Capture the cell that displays the provided text and extract its (x, y) central coordinate. 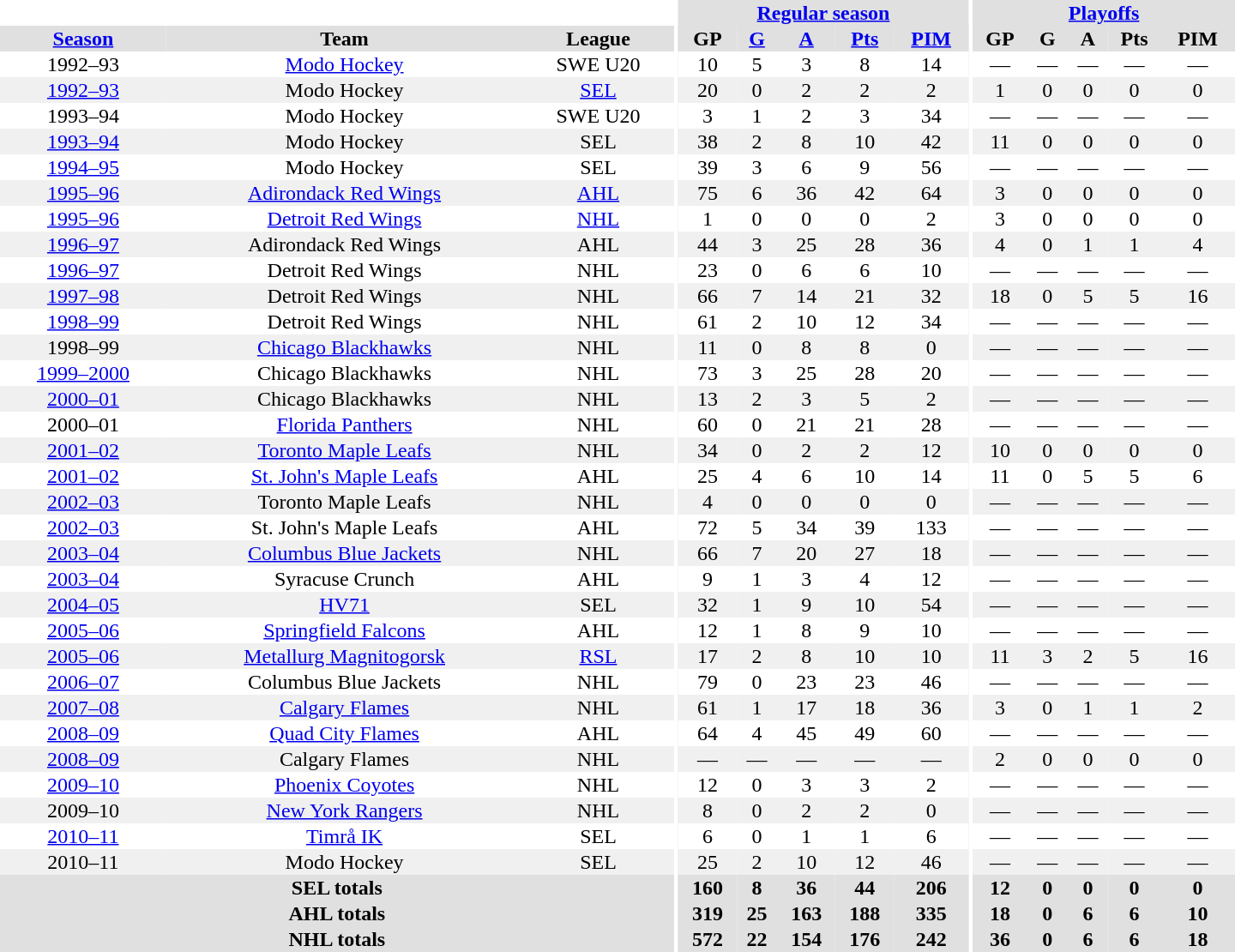
335 (931, 913)
160 (708, 888)
72 (708, 527)
Florida Panthers (345, 425)
Syracuse Crunch (345, 579)
Playoffs (1104, 13)
2004–05 (83, 605)
HV71 (345, 605)
2007–08 (83, 708)
League (598, 39)
Timrå IK (345, 836)
56 (931, 167)
54 (931, 605)
1997–98 (83, 296)
Quad City Flames (345, 733)
73 (708, 373)
49 (864, 733)
2006–07 (83, 682)
75 (708, 193)
45 (806, 733)
319 (708, 913)
154 (806, 939)
163 (806, 913)
RSL (598, 656)
242 (931, 939)
572 (708, 939)
27 (864, 553)
SEL totals (337, 888)
38 (708, 142)
1999–2000 (83, 373)
NHL totals (337, 939)
Team (345, 39)
206 (931, 888)
133 (931, 527)
Regular season (823, 13)
New York Rangers (345, 810)
188 (864, 913)
79 (708, 682)
AHL totals (337, 913)
13 (708, 399)
Season (83, 39)
Springfield Falcons (345, 630)
22 (756, 939)
1994–95 (83, 167)
176 (864, 939)
Metallurg Magnitogorsk (345, 656)
Phoenix Coyotes (345, 785)
